Detect which cell encompasses the target text, then output its (x, y) center coordinate. 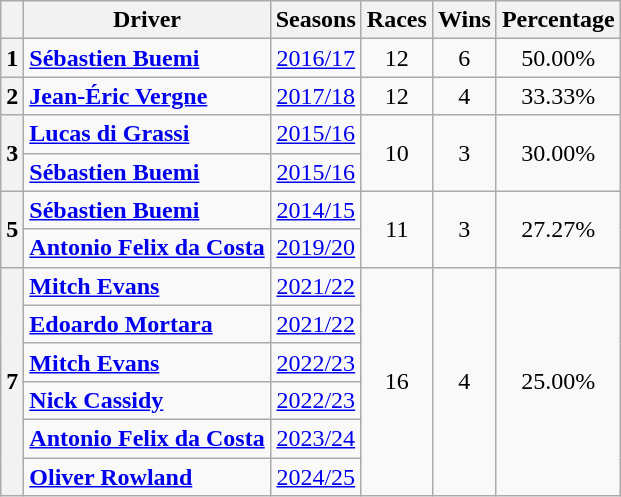
Races (396, 20)
2024/25 (316, 477)
2023/24 (316, 438)
11 (396, 229)
Edoardo Mortara (147, 324)
33.33% (558, 96)
Percentage (558, 20)
7 (12, 381)
Oliver Rowland (147, 477)
50.00% (558, 58)
Jean-Éric Vergne (147, 96)
Lucas di Grassi (147, 134)
6 (464, 58)
Wins (464, 20)
2017/18 (316, 96)
30.00% (558, 153)
2014/15 (316, 210)
25.00% (558, 381)
Driver (147, 20)
27.27% (558, 229)
16 (396, 381)
Seasons (316, 20)
5 (12, 229)
2 (12, 96)
Nick Cassidy (147, 400)
2016/17 (316, 58)
1 (12, 58)
2019/20 (316, 248)
10 (396, 153)
